Pinpoint the cell where the given text exists, returning its (x, y) midpoint coordinate. 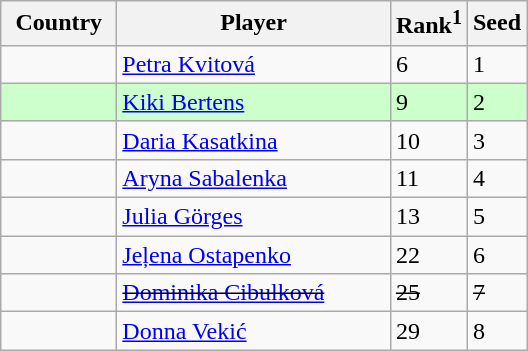
Rank1 (428, 24)
Jeļena Ostapenko (254, 255)
Daria Kasatkina (254, 140)
10 (428, 140)
Donna Vekić (254, 331)
3 (496, 140)
1 (496, 64)
22 (428, 255)
Dominika Cibulková (254, 293)
9 (428, 102)
29 (428, 331)
Julia Görges (254, 217)
2 (496, 102)
4 (496, 178)
25 (428, 293)
Aryna Sabalenka (254, 178)
Player (254, 24)
5 (496, 217)
8 (496, 331)
Petra Kvitová (254, 64)
11 (428, 178)
Kiki Bertens (254, 102)
Country (59, 24)
7 (496, 293)
Seed (496, 24)
13 (428, 217)
